Return [X, Y] of the center of cell containing provided text 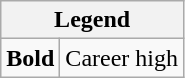
Legend [92, 20]
Bold [30, 58]
Career high [122, 58]
